Pinpoint the cell where the given text exists, returning its [x, y] midpoint coordinate. 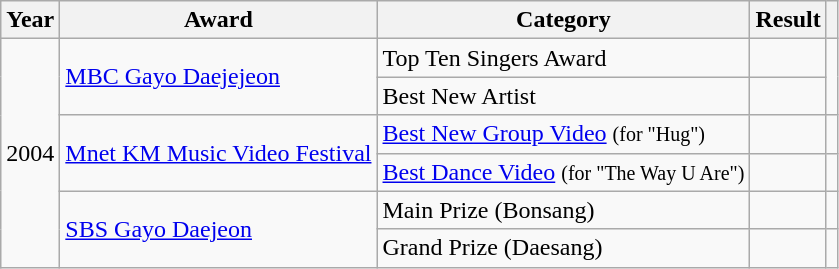
Top Ten Singers Award [564, 58]
Mnet KM Music Video Festival [218, 153]
Best New Artist [564, 96]
MBC Gayo Daejejeon [218, 77]
Category [564, 20]
Grand Prize (Daesang) [564, 248]
Main Prize (Bonsang) [564, 210]
SBS Gayo Daejeon [218, 229]
Best Dance Video (for "The Way U Are") [564, 172]
2004 [30, 153]
Year [30, 20]
Award [218, 20]
Best New Group Video (for "Hug") [564, 134]
Result [788, 20]
